Detect which cell encompasses the target text, then output its (x, y) center coordinate. 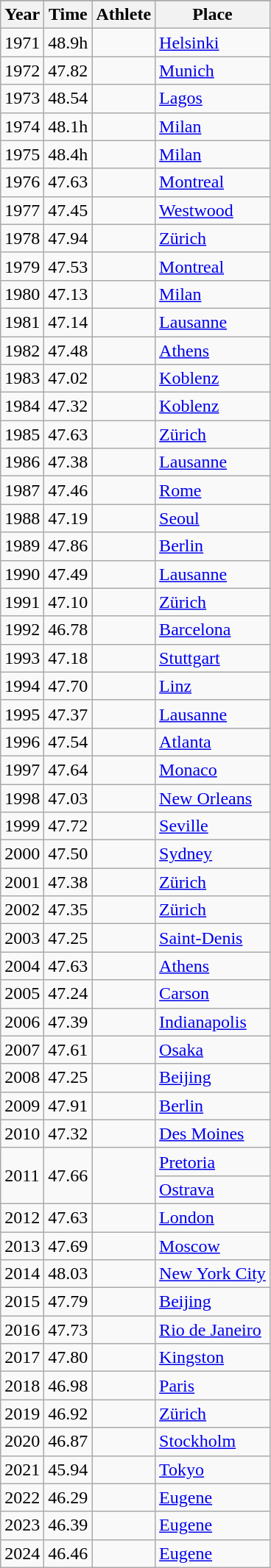
2004 (22, 966)
2000 (22, 854)
2003 (22, 938)
47.03 (68, 798)
2012 (22, 1217)
1992 (22, 630)
Monaco (213, 770)
Kingston (213, 1358)
1993 (22, 658)
1988 (22, 518)
Athlete (124, 15)
Moscow (213, 1246)
1973 (22, 99)
47.37 (68, 714)
2016 (22, 1330)
1981 (22, 322)
47.79 (68, 1302)
1995 (22, 714)
Helsinki (213, 43)
47.80 (68, 1358)
48.54 (68, 99)
47.72 (68, 826)
2022 (22, 1497)
47.46 (68, 490)
1989 (22, 546)
47.64 (68, 770)
Ostrava (213, 1189)
2023 (22, 1525)
46.92 (68, 1414)
1984 (22, 407)
Westwood (213, 210)
2024 (22, 1553)
48.9h (68, 43)
2005 (22, 994)
47.14 (68, 322)
2019 (22, 1414)
47.70 (68, 686)
47.45 (68, 210)
2010 (22, 1134)
1985 (22, 434)
47.66 (68, 1175)
2013 (22, 1246)
2009 (22, 1106)
47.02 (68, 379)
2007 (22, 1050)
Sydney (213, 854)
47.86 (68, 546)
Saint-Denis (213, 938)
2006 (22, 1022)
2017 (22, 1358)
Tokyo (213, 1469)
47.10 (68, 602)
Lagos (213, 99)
1974 (22, 126)
Seoul (213, 518)
Munich (213, 71)
47.94 (68, 238)
Rio de Janeiro (213, 1330)
1971 (22, 43)
47.18 (68, 658)
London (213, 1217)
1972 (22, 71)
1991 (22, 602)
47.13 (68, 294)
Carson (213, 994)
46.87 (68, 1442)
47.91 (68, 1106)
46.46 (68, 1553)
47.48 (68, 351)
1982 (22, 351)
Pretoria (213, 1161)
New Orleans (213, 798)
Seville (213, 826)
2014 (22, 1274)
45.94 (68, 1469)
Rome (213, 490)
Indianapolis (213, 1022)
Time (68, 15)
1978 (22, 238)
46.39 (68, 1525)
47.24 (68, 994)
2021 (22, 1469)
46.98 (68, 1386)
46.29 (68, 1497)
2002 (22, 910)
1997 (22, 770)
47.73 (68, 1330)
2001 (22, 882)
1986 (22, 462)
47.54 (68, 742)
Place (213, 15)
47.61 (68, 1050)
1990 (22, 574)
47.82 (68, 71)
1983 (22, 379)
Osaka (213, 1050)
2015 (22, 1302)
1994 (22, 686)
Stuttgart (213, 658)
47.50 (68, 854)
1996 (22, 742)
2018 (22, 1386)
Year (22, 15)
2008 (22, 1078)
47.39 (68, 1022)
Atlanta (213, 742)
1980 (22, 294)
Barcelona (213, 630)
47.35 (68, 910)
46.78 (68, 630)
2020 (22, 1442)
1998 (22, 798)
1976 (22, 182)
47.19 (68, 518)
48.1h (68, 126)
47.69 (68, 1246)
48.4h (68, 154)
Paris (213, 1386)
1975 (22, 154)
1977 (22, 210)
New York City (213, 1274)
Des Moines (213, 1134)
1987 (22, 490)
1999 (22, 826)
48.03 (68, 1274)
Linz (213, 686)
47.49 (68, 574)
1979 (22, 266)
2011 (22, 1175)
47.53 (68, 266)
Stockholm (213, 1442)
